Provide the (X, Y) coordinate of the cell's center where the given text is located.  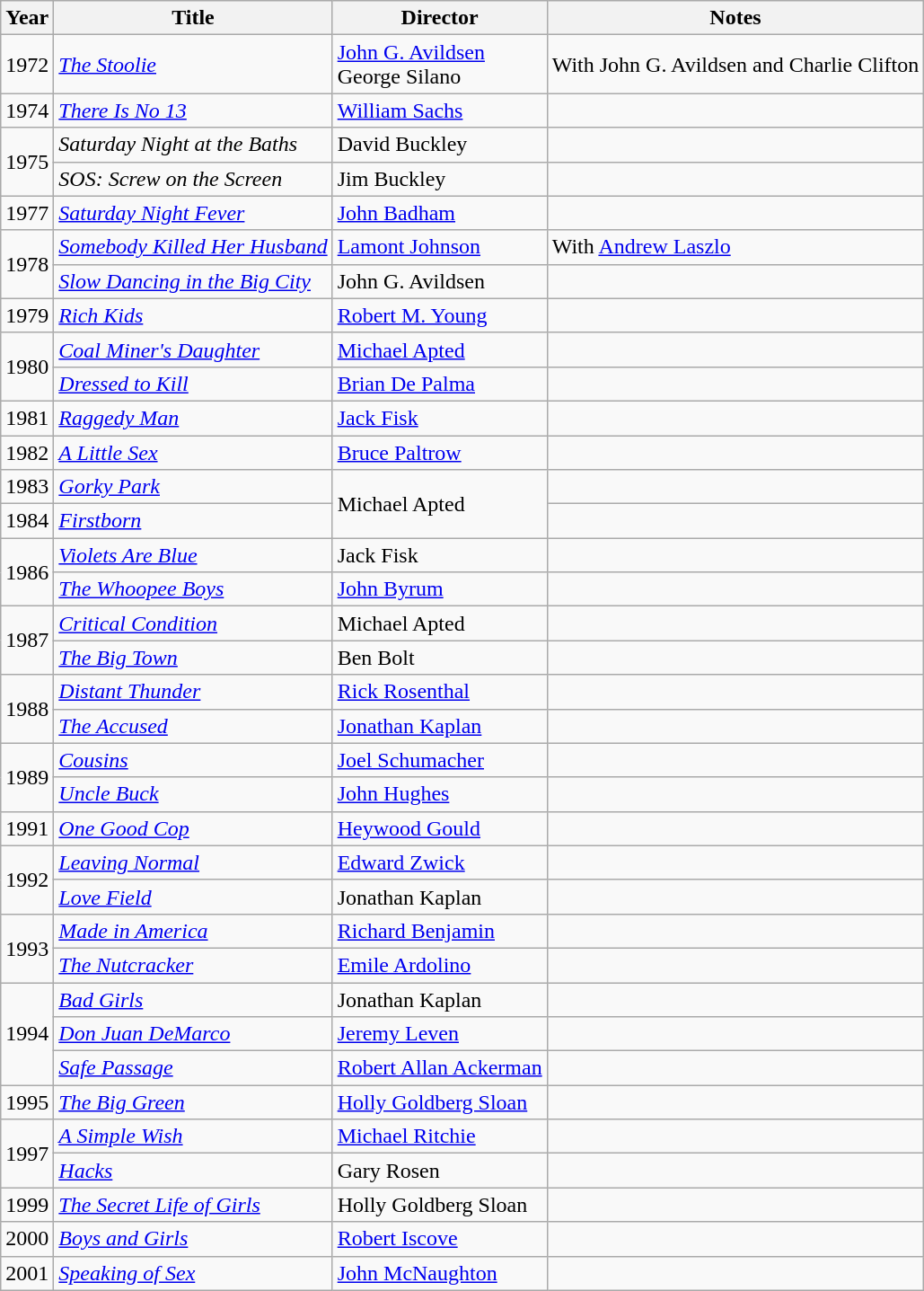
Violets Are Blue (193, 555)
Bad Girls (193, 1000)
Michael Ritchie (440, 1136)
1993 (27, 948)
1979 (27, 315)
There Is No 13 (193, 111)
Firstborn (193, 521)
1987 (27, 641)
Bruce Paltrow (440, 452)
The Stoolie (193, 65)
The Whoopee Boys (193, 589)
1982 (27, 452)
A Simple Wish (193, 1136)
The Secret Life of Girls (193, 1205)
1994 (27, 1034)
2001 (27, 1273)
1997 (27, 1154)
Dressed to Kill (193, 384)
1988 (27, 709)
Lamont Johnson (440, 247)
John Byrum (440, 589)
Richard Benjamin (440, 931)
John G. AvildsenGeorge Silano (440, 65)
Made in America (193, 931)
Jeremy Leven (440, 1034)
Hacks (193, 1171)
Robert Iscove (440, 1239)
1974 (27, 111)
With Andrew Laszlo (735, 247)
Safe Passage (193, 1068)
The Accused (193, 726)
John McNaughton (440, 1273)
Brian De Palma (440, 384)
Rich Kids (193, 315)
Boys and Girls (193, 1239)
1983 (27, 487)
John Hughes (440, 794)
1975 (27, 162)
1981 (27, 418)
1977 (27, 213)
1986 (27, 572)
1991 (27, 828)
Robert M. Young (440, 315)
Edward Zwick (440, 862)
Critical Condition (193, 623)
1972 (27, 65)
Uncle Buck (193, 794)
Cousins (193, 760)
1999 (27, 1205)
2000 (27, 1239)
John Badham (440, 213)
Robert Allan Ackerman (440, 1068)
Jim Buckley (440, 179)
Saturday Night Fever (193, 213)
Gary Rosen (440, 1171)
John G. Avildsen (440, 281)
Distant Thunder (193, 692)
Love Field (193, 897)
1984 (27, 521)
Gorky Park (193, 487)
Somebody Killed Her Husband (193, 247)
Ben Bolt (440, 658)
William Sachs (440, 111)
Coal Miner's Daughter (193, 349)
1978 (27, 264)
Speaking of Sex (193, 1273)
SOS: Screw on the Screen (193, 179)
The Big Green (193, 1102)
Heywood Gould (440, 828)
1980 (27, 367)
Title (193, 18)
Notes (735, 18)
Leaving Normal (193, 862)
Don Juan DeMarco (193, 1034)
Director (440, 18)
Slow Dancing in the Big City (193, 281)
Year (27, 18)
Raggedy Man (193, 418)
1995 (27, 1102)
Emile Ardolino (440, 965)
The Big Town (193, 658)
Joel Schumacher (440, 760)
One Good Cop (193, 828)
David Buckley (440, 145)
A Little Sex (193, 452)
1989 (27, 777)
With John G. Avildsen and Charlie Clifton (735, 65)
Saturday Night at the Baths (193, 145)
1992 (27, 880)
Rick Rosenthal (440, 692)
The Nutcracker (193, 965)
